Return the (X, Y) coordinate for the center point of the cell that contains the specified text.  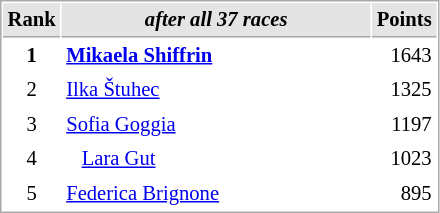
1197 (404, 124)
2 (32, 90)
Points (404, 20)
1643 (404, 56)
3 (32, 124)
895 (404, 194)
Lara Gut (216, 158)
Rank (32, 20)
Mikaela Shiffrin (216, 56)
after all 37 races (216, 20)
4 (32, 158)
1325 (404, 90)
Ilka Štuhec (216, 90)
Sofia Goggia (216, 124)
1 (32, 56)
Federica Brignone (216, 194)
5 (32, 194)
1023 (404, 158)
